Determine the [x, y] coordinate at the center of the cell enclosing the given text.  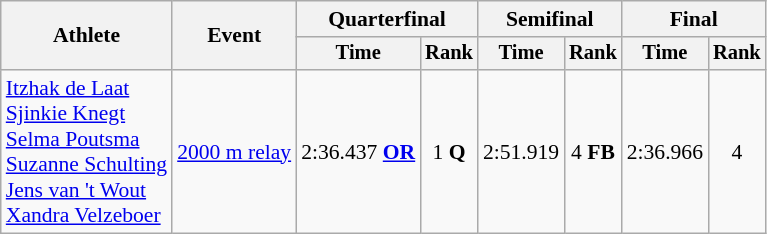
2:51.919 [521, 152]
2:36.966 [665, 152]
2000 m relay [234, 152]
Semifinal [550, 19]
Athlete [86, 36]
1 Q [449, 152]
Quarterfinal [387, 19]
4 FB [593, 152]
Final [694, 19]
Itzhak de LaatSjinkie KnegtSelma PoutsmaSuzanne SchultingJens van 't WoutXandra Velzeboer [86, 152]
Event [234, 36]
4 [737, 152]
2:36.437 OR [358, 152]
